Output the (x, y) coordinate of the center of the cell containing the given text.  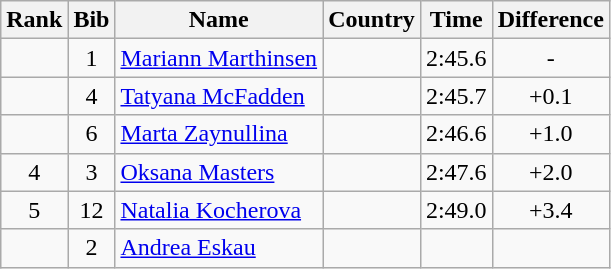
- (550, 58)
Difference (550, 20)
+3.4 (550, 210)
2:49.0 (456, 210)
+1.0 (550, 134)
Tatyana McFadden (219, 96)
2:47.6 (456, 172)
2 (92, 248)
Andrea Eskau (219, 248)
Rank (34, 20)
12 (92, 210)
2:45.6 (456, 58)
3 (92, 172)
+0.1 (550, 96)
Time (456, 20)
Natalia Kocherova (219, 210)
2:45.7 (456, 96)
Name (219, 20)
Oksana Masters (219, 172)
6 (92, 134)
Country (372, 20)
5 (34, 210)
Marta Zaynullina (219, 134)
2:46.6 (456, 134)
1 (92, 58)
Bib (92, 20)
+2.0 (550, 172)
Mariann Marthinsen (219, 58)
